Capture the cell that displays the provided text and extract its [x, y] central coordinate. 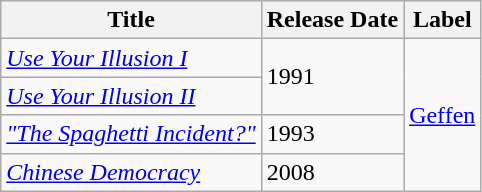
Label [442, 20]
Use Your Illusion II [132, 96]
1991 [332, 77]
Title [132, 20]
1993 [332, 134]
2008 [332, 172]
"The Spaghetti Incident?" [132, 134]
Geffen [442, 115]
Chinese Democracy [132, 172]
Release Date [332, 20]
Use Your Illusion I [132, 58]
